Detect which cell encompasses the target text, then output its [x, y] center coordinate. 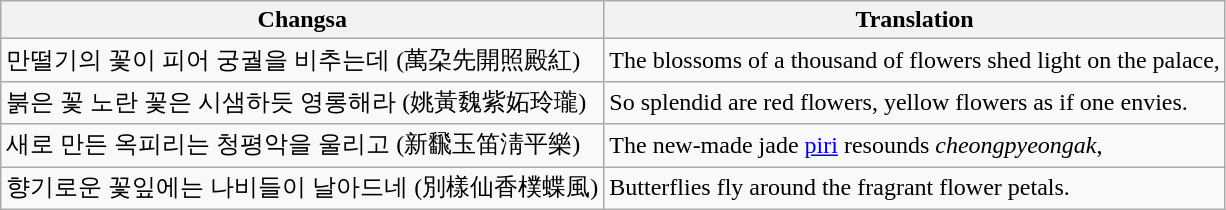
The new-made jade piri resounds cheongpyeongak, [915, 146]
향기로운 꽃잎에는 나비들이 날아드네 (別樣仙香樸蝶風) [302, 188]
만떨기의 꽃이 피어 궁궐을 비추는데 (萬朶先開照殿紅) [302, 60]
The blossoms of a thousand of flowers shed light on the palace, [915, 60]
Changsa [302, 20]
So splendid are red flowers, yellow flowers as if one envies. [915, 102]
붉은 꽃 노란 꽃은 시샘하듯 영롱해라 (姚黃魏紫妬玲瓏) [302, 102]
새로 만든 옥피리는 청평악을 울리고 (新飜玉笛淸平樂) [302, 146]
Translation [915, 20]
Butterflies fly around the fragrant flower petals. [915, 188]
